Find where the given text appears and provide that cell's center as [x, y] coordinate. 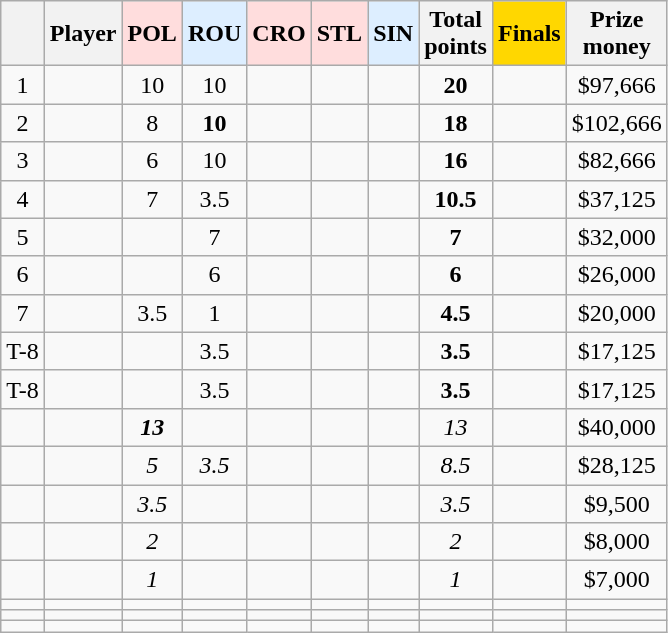
$40,000 [616, 427]
SIN [394, 34]
Prizemoney [616, 34]
Player [83, 34]
16 [456, 161]
Totalpoints [456, 34]
$82,666 [616, 161]
$28,125 [616, 465]
8 [152, 123]
STL [339, 34]
$32,000 [616, 237]
$102,666 [616, 123]
18 [456, 123]
CRO [279, 34]
$20,000 [616, 313]
ROU [214, 34]
Finals [529, 34]
$37,125 [616, 199]
$9,500 [616, 503]
4 [23, 199]
20 [456, 85]
8.5 [456, 465]
10.5 [456, 199]
3 [23, 161]
$8,000 [616, 542]
$7,000 [616, 580]
$97,666 [616, 85]
POL [152, 34]
4.5 [456, 313]
$26,000 [616, 275]
